Provide the [X, Y] coordinate of the cell's center where the given text is located.  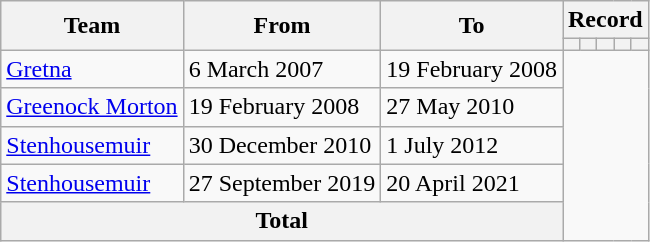
Record [605, 20]
27 September 2019 [282, 183]
1 July 2012 [472, 145]
From [282, 26]
Total [282, 221]
Greenock Morton [92, 107]
Team [92, 26]
30 December 2010 [282, 145]
20 April 2021 [472, 183]
27 May 2010 [472, 107]
Gretna [92, 69]
To [472, 26]
6 March 2007 [282, 69]
